Extract the [x, y] coordinate from the center of the cell holding the provided text.  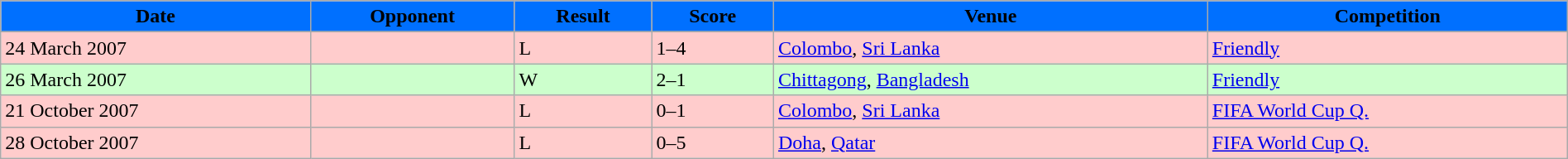
Competition [1388, 17]
21 October 2007 [155, 111]
Chittagong, Bangladesh [991, 79]
0–1 [713, 111]
Opponent [412, 17]
Result [583, 17]
2–1 [713, 79]
W [583, 79]
1–4 [713, 48]
Date [155, 17]
0–5 [713, 142]
Venue [991, 17]
Score [713, 17]
28 October 2007 [155, 142]
26 March 2007 [155, 79]
Doha, Qatar [991, 142]
24 March 2007 [155, 48]
